Extract the (x, y) coordinate from the center of the cell holding the provided text.  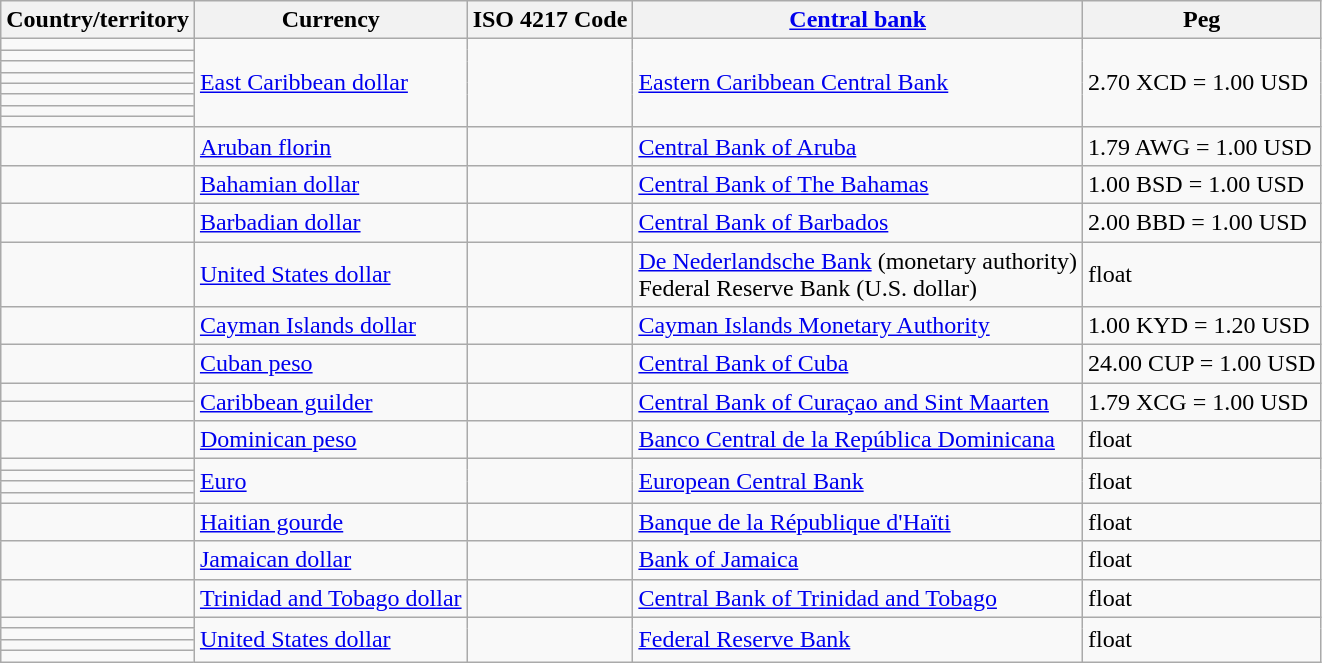
1.00 BSD = 1.00 USD (1201, 184)
Cuban peso (330, 364)
Country/territory (98, 20)
Euro (330, 481)
Haitian gourde (330, 522)
Jamaican dollar (330, 560)
24.00 CUP = 1.00 USD (1201, 364)
1.00 KYD = 1.20 USD (1201, 326)
1.79 AWG = 1.00 USD (1201, 146)
Central bank (858, 20)
Cayman Islands dollar (330, 326)
European Central Bank (858, 481)
East Caribbean dollar (330, 83)
Banque de la République d'Haïti (858, 522)
Aruban florin (330, 146)
2.70 XCD = 1.00 USD (1201, 83)
Bahamian dollar (330, 184)
Trinidad and Tobago dollar (330, 598)
De Nederlandsche Bank (monetary authority)Federal Reserve Bank (U.S. dollar) (858, 274)
Central Bank of Cuba (858, 364)
Barbadian dollar (330, 222)
Caribbean guilder (330, 402)
Bank of Jamaica (858, 560)
Banco Central de la República Dominicana (858, 440)
Dominican peso (330, 440)
Federal Reserve Bank (858, 639)
1.79 XCG = 1.00 USD (1201, 402)
Currency (330, 20)
Central Bank of Aruba (858, 146)
Peg (1201, 20)
Eastern Caribbean Central Bank (858, 83)
Central Bank of Curaçao and Sint Maarten (858, 402)
ISO 4217 Code (550, 20)
Central Bank of Trinidad and Tobago (858, 598)
2.00 BBD = 1.00 USD (1201, 222)
Central Bank of The Bahamas (858, 184)
Central Bank of Barbados (858, 222)
Cayman Islands Monetary Authority (858, 326)
